From the cell containing the given text, extract its center point as (x, y) coordinate. 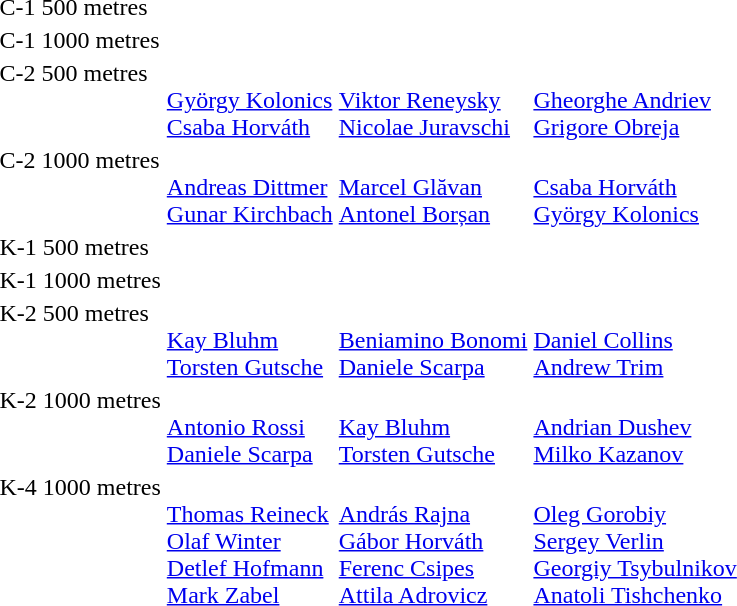
Antonio Rossi Daniele Scarpa (250, 427)
Beniamino Bonomi Daniele Scarpa (433, 340)
György Kolonics Csaba Horváth (250, 100)
Andreas Dittmer Gunar Kirchbach (250, 187)
Marcel Glăvan Antonel Borșan (433, 187)
Viktor Reneysky Nicolae Juravschi (433, 100)
